Locate the cell with the specified text and output its [x, y] center coordinate. 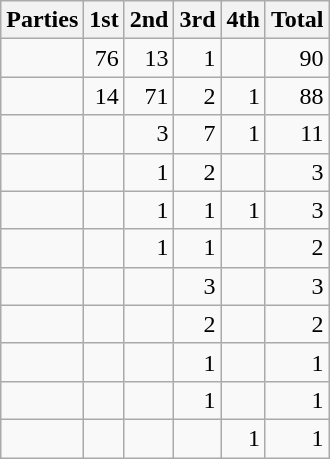
7 [198, 134]
13 [149, 58]
76 [104, 58]
2nd [149, 20]
11 [297, 134]
71 [149, 96]
3rd [198, 20]
14 [104, 96]
Parties [42, 20]
1st [104, 20]
90 [297, 58]
88 [297, 96]
Total [297, 20]
4th [243, 20]
